Locate the cell with the specified text and output its [X, Y] center coordinate. 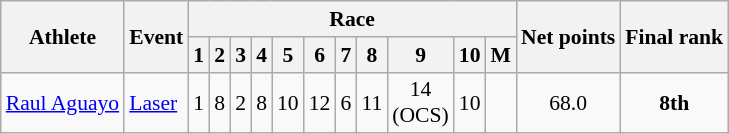
Raul Aguayo [62, 102]
Event [156, 36]
5 [288, 55]
68.0 [568, 102]
4 [262, 55]
14(OCS) [420, 102]
Athlete [62, 36]
9 [420, 55]
8th [674, 102]
3 [240, 55]
Final rank [674, 36]
M [502, 55]
12 [320, 102]
11 [372, 102]
Net points [568, 36]
Race [352, 19]
7 [346, 55]
Laser [156, 102]
